Extract the [x, y] coordinate from the center of the cell holding the provided text.  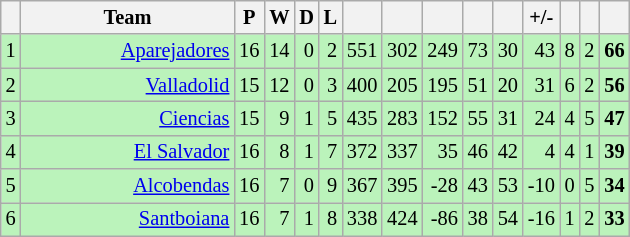
51 [478, 85]
338 [362, 219]
L [330, 17]
56 [614, 85]
249 [443, 51]
367 [362, 186]
53 [508, 186]
-16 [542, 219]
D [306, 17]
205 [402, 85]
152 [443, 118]
195 [443, 85]
20 [508, 85]
66 [614, 51]
-86 [443, 219]
54 [508, 219]
12 [279, 85]
47 [614, 118]
35 [443, 152]
Santboiana [128, 219]
302 [402, 51]
337 [402, 152]
-10 [542, 186]
395 [402, 186]
55 [478, 118]
Team [128, 17]
283 [402, 118]
P [249, 17]
400 [362, 85]
73 [478, 51]
El Salvador [128, 152]
+/- [542, 17]
Ciencias [128, 118]
33 [614, 219]
34 [614, 186]
14 [279, 51]
38 [478, 219]
551 [362, 51]
-28 [443, 186]
46 [478, 152]
30 [508, 51]
Alcobendas [128, 186]
W [279, 17]
424 [402, 219]
Aparejadores [128, 51]
42 [508, 152]
435 [362, 118]
39 [614, 152]
24 [542, 118]
Valladolid [128, 85]
372 [362, 152]
